From the cell containing the given text, extract its center point as [x, y] coordinate. 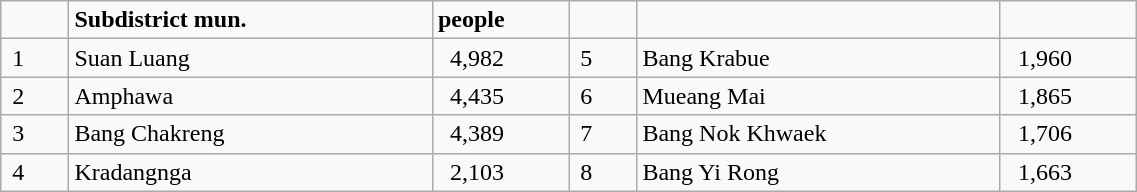
8 [603, 172]
Mueang Mai [819, 96]
Bang Chakreng [251, 134]
3 [35, 134]
5 [603, 58]
6 [603, 96]
Kradangnga [251, 172]
Bang Nok Khwaek [819, 134]
4,435 [500, 96]
1,663 [1068, 172]
people [500, 20]
Subdistrict mun. [251, 20]
4,389 [500, 134]
7 [603, 134]
4,982 [500, 58]
2,103 [500, 172]
Suan Luang [251, 58]
2 [35, 96]
Amphawa [251, 96]
1,865 [1068, 96]
1,706 [1068, 134]
Bang Krabue [819, 58]
1,960 [1068, 58]
Bang Yi Rong [819, 172]
1 [35, 58]
4 [35, 172]
